For the text-containing cell, return its midpoint in (X, Y) coordinate format. 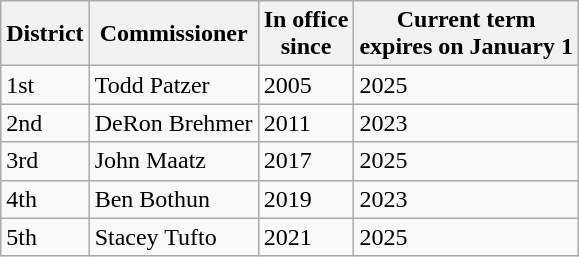
2019 (306, 199)
1st (45, 85)
5th (45, 237)
In officesince (306, 34)
Commissioner (174, 34)
Current termexpires on January 1 (466, 34)
John Maatz (174, 161)
2nd (45, 123)
Ben Bothun (174, 199)
2017 (306, 161)
4th (45, 199)
3rd (45, 161)
2021 (306, 237)
2011 (306, 123)
DeRon Brehmer (174, 123)
2005 (306, 85)
Todd Patzer (174, 85)
Stacey Tufto (174, 237)
District (45, 34)
